Search for the cell housing the specified text and yield its (X, Y) center coordinate. 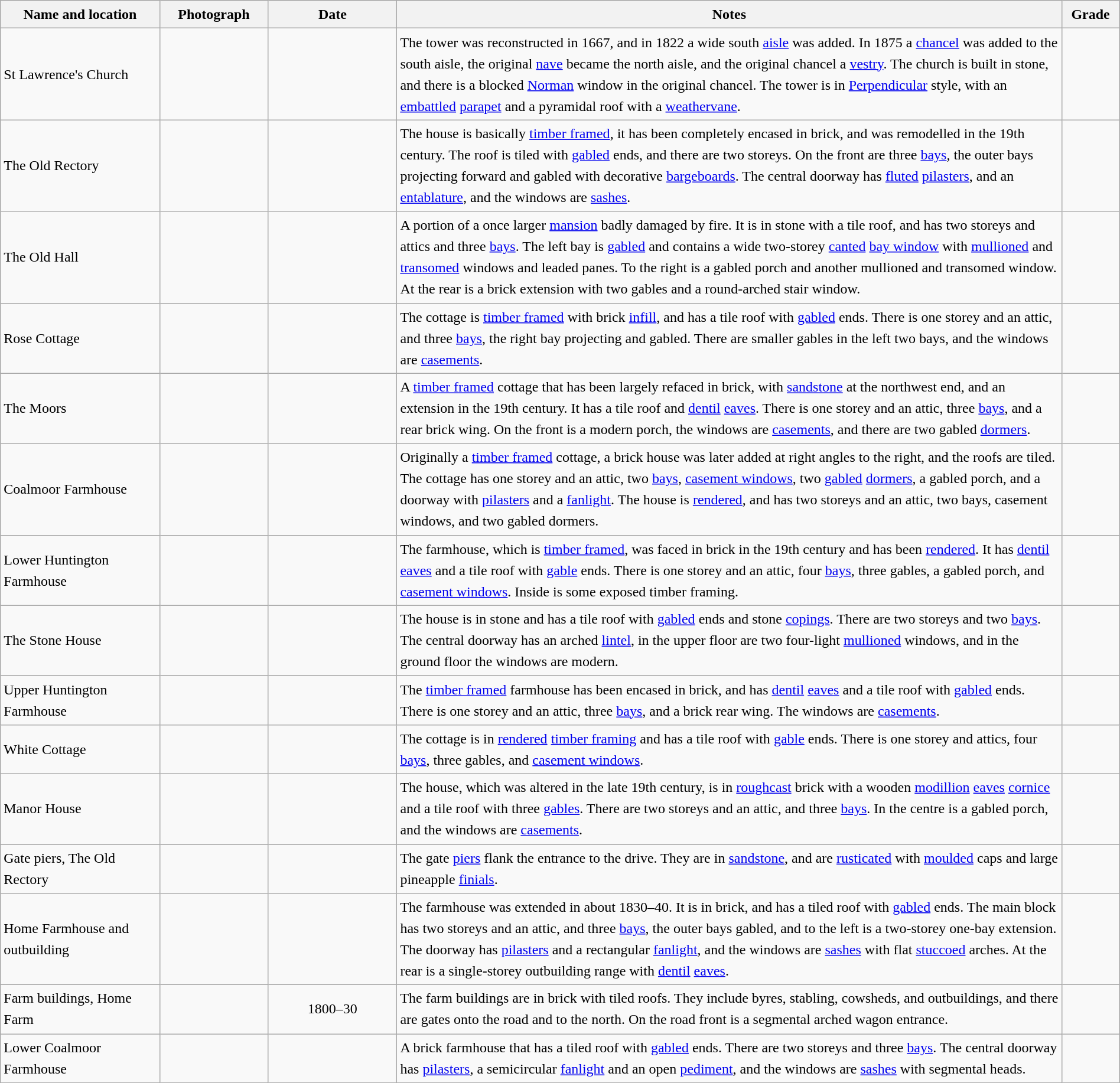
Home Farmhouse and outbuilding (80, 939)
Upper Huntington Farmhouse (80, 700)
Photograph (214, 14)
Coalmoor Farmhouse (80, 489)
Grade (1090, 14)
Notes (729, 14)
St Lawrence's Church (80, 74)
Date (333, 14)
The Old Rectory (80, 165)
1800–30 (333, 1010)
Lower Huntington Farmhouse (80, 570)
The Old Hall (80, 257)
Rose Cottage (80, 338)
The gate piers flank the entrance to the drive. They are in sandstone, and are rusticated with moulded caps and large pineapple finials. (729, 869)
Farm buildings, Home Farm (80, 1010)
Manor House (80, 809)
Gate piers, The Old Rectory (80, 869)
White Cottage (80, 749)
The Moors (80, 409)
The Stone House (80, 640)
Lower Coalmoor Farmhouse (80, 1058)
Name and location (80, 14)
